Locate the cell with the specified text and output its [X, Y] center coordinate. 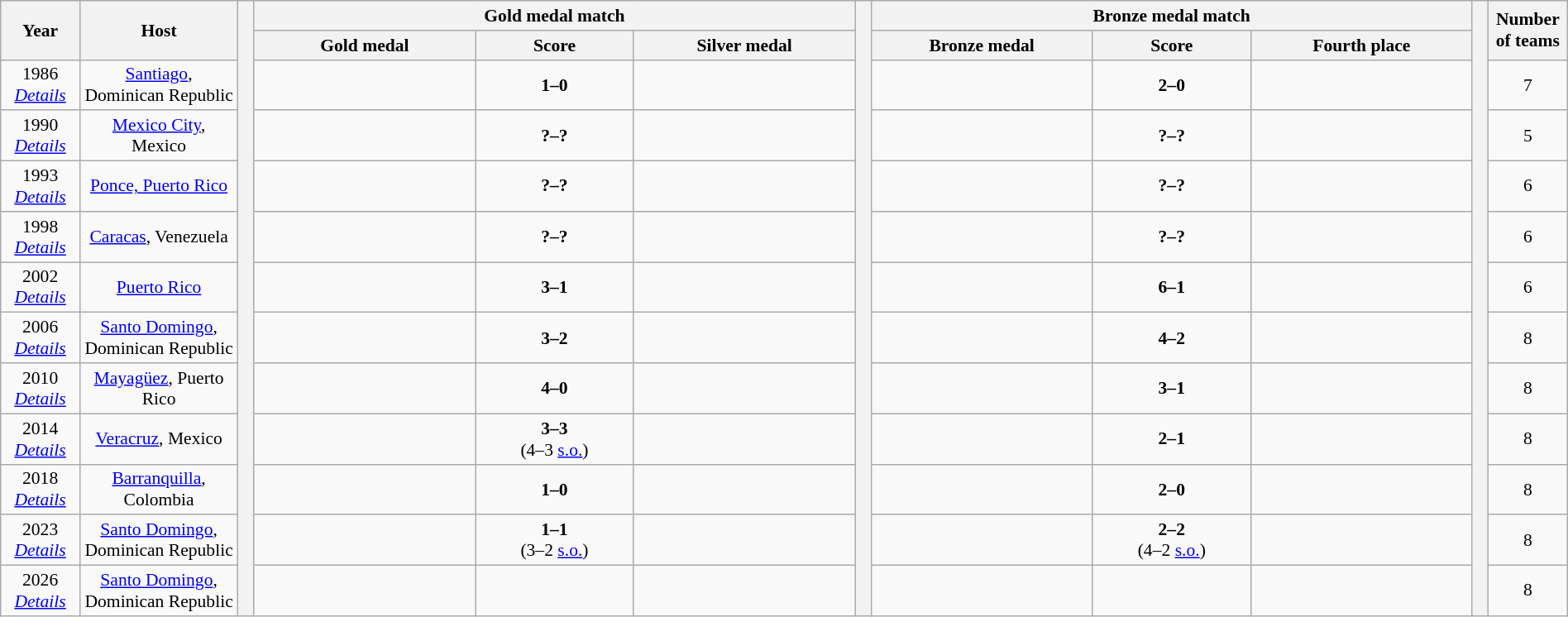
2014 Details [41, 438]
2–1 [1171, 438]
2–2(4–2 s.o.) [1171, 541]
1990 Details [41, 136]
Bronze medal [982, 45]
Host [159, 30]
Caracas, Venezuela [159, 237]
4–0 [554, 389]
1993 Details [41, 187]
Puerto Rico [159, 288]
Fourth place [1361, 45]
2010 Details [41, 389]
1998 Details [41, 237]
6–1 [1171, 288]
1986 Details [41, 84]
2006 Details [41, 337]
2018 Details [41, 490]
5 [1527, 136]
1–1(3–2 s.o.) [554, 541]
Santiago, Dominican Republic [159, 84]
Ponce, Puerto Rico [159, 187]
Gold medal [365, 45]
Mexico City, Mexico [159, 136]
Silver medal [744, 45]
2026Details [41, 591]
Year [41, 30]
Mayagüez, Puerto Rico [159, 389]
Barranquilla, Colombia [159, 490]
2002 Details [41, 288]
3–3(4–3 s.o.) [554, 438]
3–2 [554, 337]
7 [1527, 84]
Number of teams [1527, 30]
2023Details [41, 541]
Bronze medal match [1171, 16]
4–2 [1171, 337]
Gold medal match [554, 16]
Veracruz, Mexico [159, 438]
